Return the (x, y) coordinate for the center point of the cell that contains the specified text.  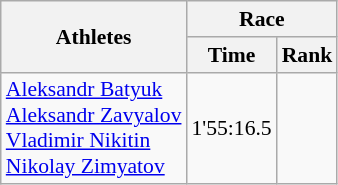
Rank (308, 55)
Time (232, 55)
Aleksandr BatyukAleksandr ZavyalovVladimir NikitinNikolay Zimyatov (94, 128)
1'55:16.5 (232, 128)
Athletes (94, 36)
Race (262, 19)
